Output the [x, y] coordinate of the center of the cell containing the given text.  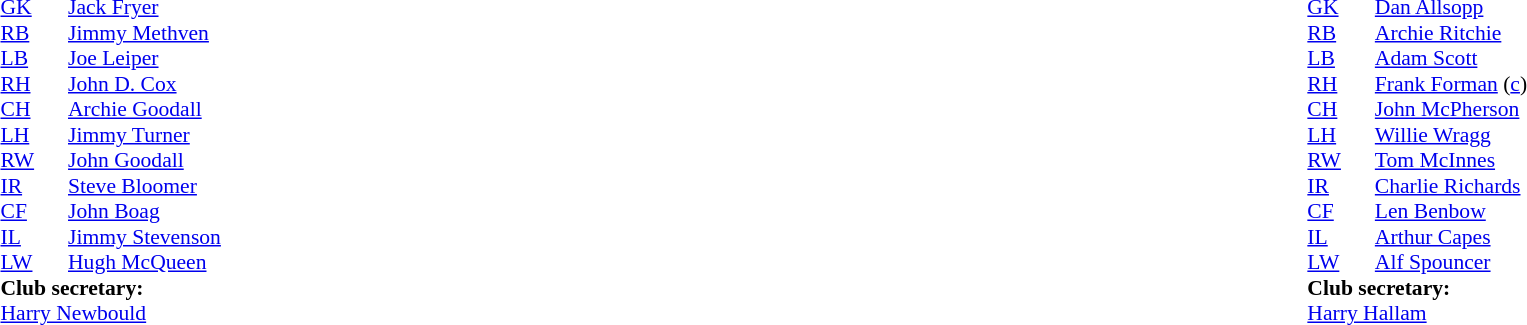
Tom McInnes [1451, 161]
Adam Scott [1451, 59]
Len Benbow [1451, 211]
John D. Cox [144, 84]
Frank Forman (c) [1451, 84]
Joe Leiper [144, 59]
Charlie Richards [1451, 186]
Archie Goodall [144, 109]
Hugh McQueen [144, 263]
Jimmy Methven [144, 33]
Willie Wragg [1451, 135]
Alf Spouncer [1451, 263]
Arthur Capes [1451, 237]
John McPherson [1451, 109]
Archie Ritchie [1451, 33]
John Goodall [144, 161]
Jimmy Stevenson [144, 237]
John Boag [144, 211]
Steve Bloomer [144, 186]
Jimmy Turner [144, 135]
